Extract the [X, Y] coordinate from the center of the cell holding the provided text.  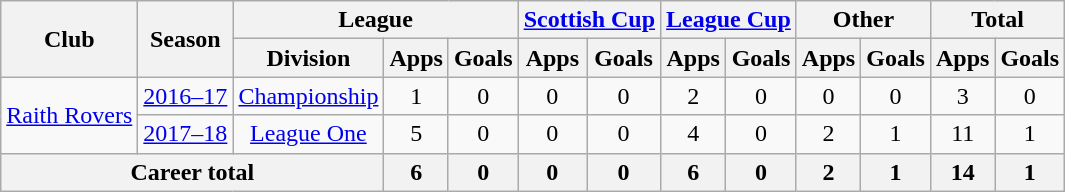
2017–18 [186, 134]
11 [962, 134]
Career total [192, 172]
5 [416, 134]
Season [186, 39]
Total [997, 20]
14 [962, 172]
Other [863, 20]
Division [308, 58]
Raith Rovers [70, 115]
2016–17 [186, 96]
League Cup [729, 20]
Scottish Cup [589, 20]
3 [962, 96]
League One [308, 134]
4 [694, 134]
League [376, 20]
Club [70, 39]
Championship [308, 96]
